Locate the cell with the specified text and output its (X, Y) center coordinate. 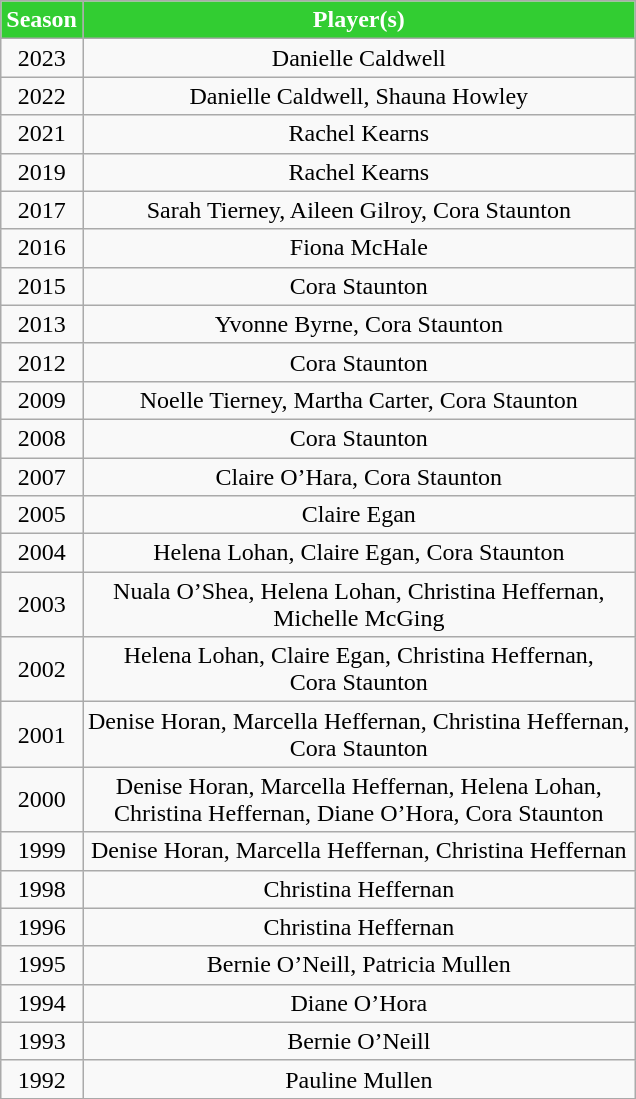
Noelle Tierney, Martha Carter, Cora Staunton (358, 400)
2000 (42, 800)
2007 (42, 477)
Player(s) (358, 20)
Claire O’Hara, Cora Staunton (358, 477)
2004 (42, 553)
Yvonne Byrne, Cora Staunton (358, 324)
2001 (42, 734)
2017 (42, 210)
Denise Horan, Marcella Heffernan, Christina Heffernan (358, 851)
2005 (42, 515)
2022 (42, 96)
2002 (42, 670)
1992 (42, 1079)
2023 (42, 58)
1996 (42, 927)
2013 (42, 324)
1998 (42, 889)
1999 (42, 851)
Danielle Caldwell, Shauna Howley (358, 96)
Claire Egan (358, 515)
Diane O’Hora (358, 1003)
Sarah Tierney, Aileen Gilroy, Cora Staunton (358, 210)
1994 (42, 1003)
2008 (42, 438)
1995 (42, 965)
2003 (42, 604)
Helena Lohan, Claire Egan, Christina Heffernan,Cora Staunton (358, 670)
Helena Lohan, Claire Egan, Cora Staunton (358, 553)
Danielle Caldwell (358, 58)
Denise Horan, Marcella Heffernan, Helena Lohan,Christina Heffernan, Diane O’Hora, Cora Staunton (358, 800)
Bernie O’Neill, Patricia Mullen (358, 965)
Pauline Mullen (358, 1079)
2016 (42, 248)
2021 (42, 134)
2009 (42, 400)
2012 (42, 362)
2015 (42, 286)
1993 (42, 1041)
Nuala O’Shea, Helena Lohan, Christina Heffernan,Michelle McGing (358, 604)
Fiona McHale (358, 248)
Season (42, 20)
Bernie O’Neill (358, 1041)
2019 (42, 172)
Denise Horan, Marcella Heffernan, Christina Heffernan,Cora Staunton (358, 734)
